Output the (x, y) coordinate of the center of the cell containing the given text.  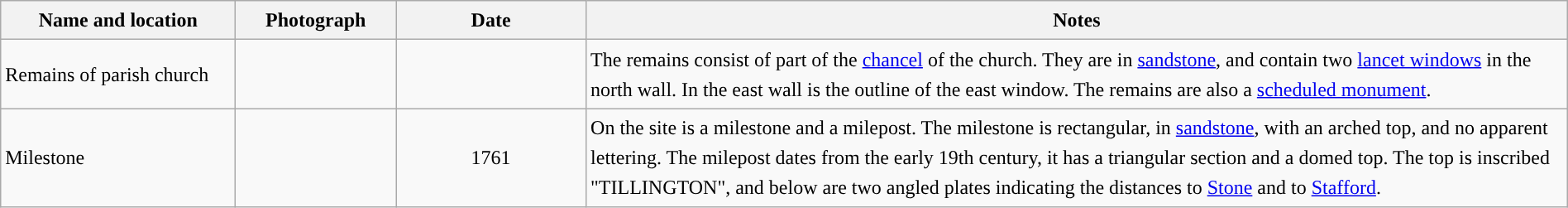
Notes (1077, 20)
Remains of parish church (118, 75)
Date (491, 20)
Photograph (316, 20)
Name and location (118, 20)
Milestone (118, 157)
1761 (491, 157)
